Detect which cell encompasses the target text, then output its (X, Y) center coordinate. 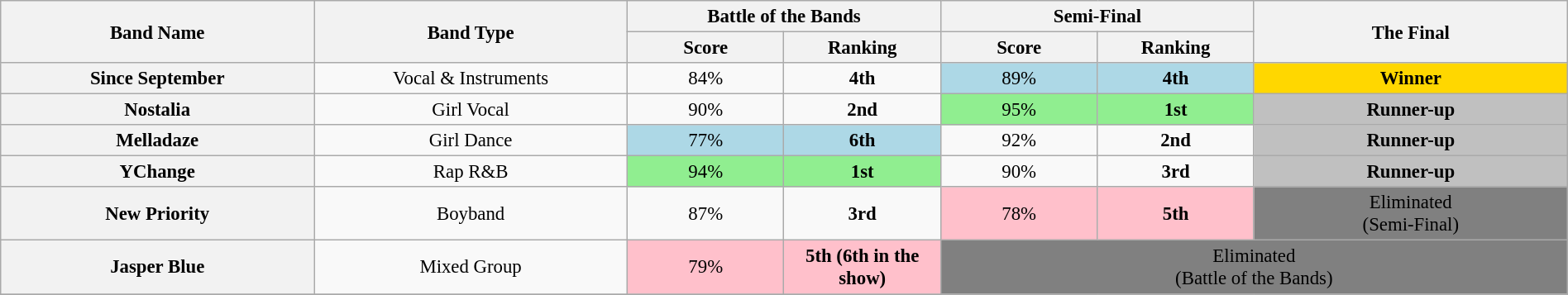
5th (1176, 213)
95% (1019, 110)
94% (706, 172)
92% (1019, 140)
5th (6th in the show) (862, 268)
Battle of the Bands (784, 17)
Eliminated(Semi-Final) (1411, 213)
89% (1019, 79)
Girl Vocal (471, 110)
Winner (1411, 79)
Rap R&B (471, 172)
78% (1019, 213)
YChange (157, 172)
Vocal & Instruments (471, 79)
Semi-Final (1097, 17)
Jasper Blue (157, 268)
The Final (1411, 31)
New Priority (157, 213)
Boyband (471, 213)
Mixed Group (471, 268)
Melladaze (157, 140)
Since September (157, 79)
Girl Dance (471, 140)
Eliminated(Battle of the Bands) (1254, 268)
Nostalia (157, 110)
87% (706, 213)
77% (706, 140)
6th (862, 140)
Band Type (471, 31)
Band Name (157, 31)
84% (706, 79)
79% (706, 268)
